Locate the cell with the specified text and output its [X, Y] center coordinate. 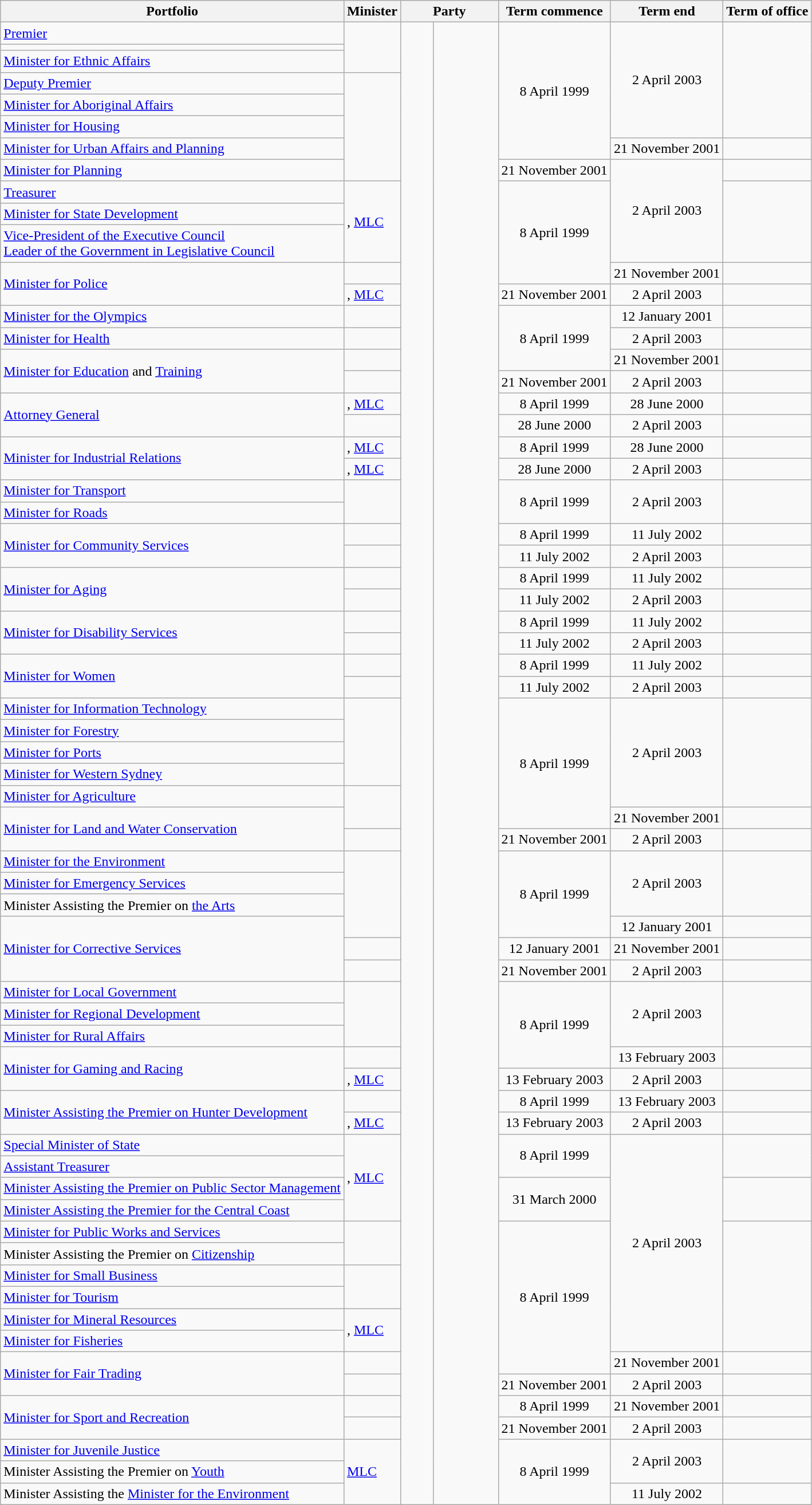
Minister for Tourism [172, 1297]
Minister Assisting the Premier on Youth [172, 1472]
Minister for Fair Trading [172, 1374]
Minister for Police [172, 284]
Minister Assisting the Premier for the Central Coast [172, 1210]
Premier [172, 33]
Term commence [554, 11]
Minister for Local Government [172, 992]
Minister for Land and Water Conservation [172, 829]
Portfolio [172, 11]
Minister Assisting the Premier on Public Sector Management [172, 1188]
Minister for Public Works and Services [172, 1232]
Attorney General [172, 415]
Minister for Transport [172, 491]
Minister for Education and Training [172, 371]
Minister [372, 11]
Party [449, 11]
Assistant Treasurer [172, 1167]
Minister for the Olympics [172, 317]
Minister for Sport and Recreation [172, 1417]
Term end [667, 11]
Minister for Urban Affairs and Planning [172, 148]
Minister for Health [172, 338]
Minister for Juvenile Justice [172, 1450]
31 March 2000 [554, 1199]
Special Minister of State [172, 1145]
Treasurer [172, 192]
Minister for Information Technology [172, 709]
Minister for Mineral Resources [172, 1319]
Minister for Aboriginal Affairs [172, 105]
Minister for Emergency Services [172, 883]
Minister Assisting the Premier on Hunter Development [172, 1112]
Term of office [767, 11]
Minister for Rural Affairs [172, 1036]
Minister for State Development [172, 214]
Minister Assisting the Premier on the Arts [172, 905]
Minister for Women [172, 676]
Minister for Disability Services [172, 632]
Minister for Roads [172, 513]
Deputy Premier [172, 83]
Minister for Ethnic Affairs [172, 61]
Minister for Planning [172, 170]
Minister for Forestry [172, 731]
Minister for Housing [172, 127]
Minister for Small Business [172, 1275]
Minister for the Environment [172, 861]
Vice-President of the Executive CouncilLeader of the Government in Legislative Council [172, 243]
Minister for Regional Development [172, 1014]
Minister for Corrective Services [172, 948]
Minister for Community Services [172, 545]
Minister for Ports [172, 752]
Minister for Agriculture [172, 796]
Minister Assisting the Premier on Citizenship [172, 1254]
Minister for Aging [172, 589]
Minister for Industrial Relations [172, 458]
Minister for Fisheries [172, 1341]
Minister for Gaming and Racing [172, 1069]
MLC [372, 1472]
Minister Assisting the Minister for the Environment [172, 1494]
Minister for Western Sydney [172, 774]
